Output the [X, Y] coordinate of the center of the cell containing the given text.  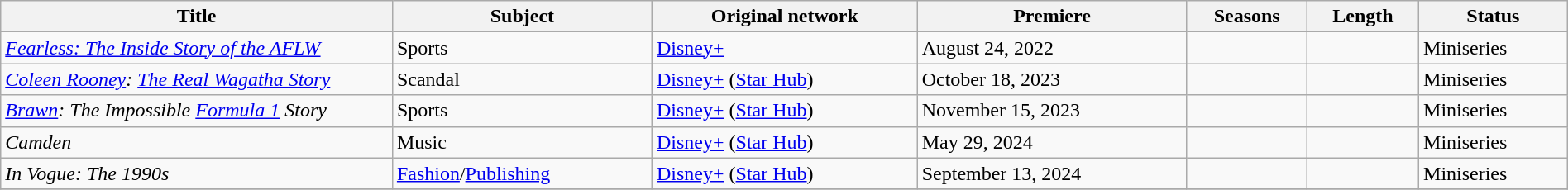
Premiere [1052, 17]
In Vogue: The 1990s [197, 173]
Title [197, 17]
Original network [784, 17]
Music [522, 142]
Length [1363, 17]
Fashion/Publishing [522, 173]
Seasons [1247, 17]
October 18, 2023 [1052, 79]
September 13, 2024 [1052, 173]
May 29, 2024 [1052, 142]
August 24, 2022 [1052, 48]
Scandal [522, 79]
Brawn: The Impossible Formula 1 Story [197, 111]
Subject [522, 17]
Status [1494, 17]
Fearless: The Inside Story of the AFLW [197, 48]
November 15, 2023 [1052, 111]
Disney+ [784, 48]
Coleen Rooney: The Real Wagatha Story [197, 79]
Camden [197, 142]
